Return [x, y] of the center of cell containing provided text 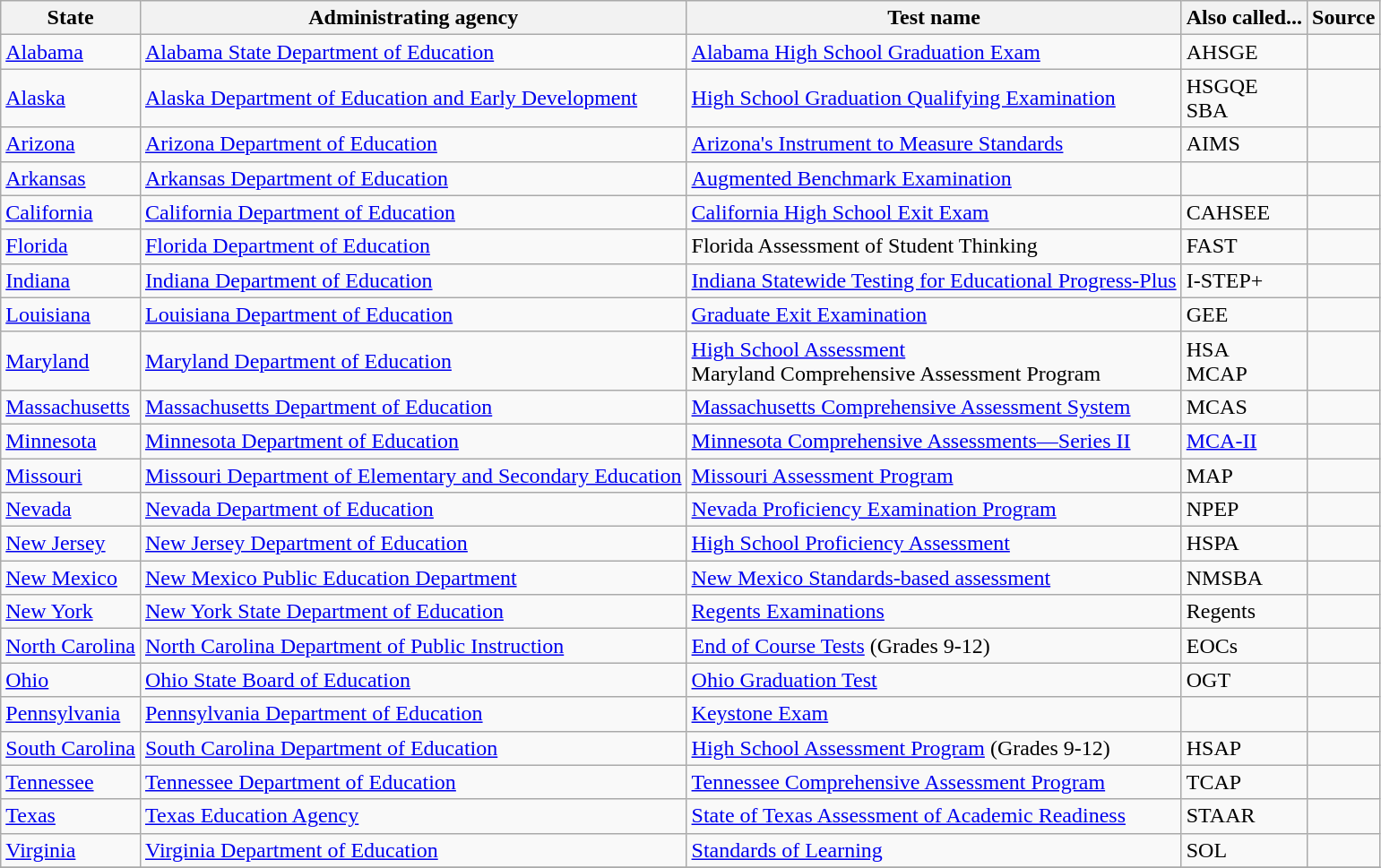
Arkansas [71, 178]
Test name [934, 18]
Massachusetts Comprehensive Assessment System [934, 407]
GEE [1244, 314]
SOL [1244, 850]
Massachusetts Department of Education [413, 407]
Nevada Proficiency Examination Program [934, 510]
Arizona [71, 144]
State [71, 18]
Arizona Department of Education [413, 144]
Massachusetts [71, 407]
Keystone Exam [934, 714]
North Carolina [71, 646]
STAAR [1244, 816]
Texas [71, 816]
New York [71, 612]
New Mexico Public Education Department [413, 578]
Virginia Department of Education [413, 850]
Louisiana Department of Education [413, 314]
CAHSEE [1244, 212]
New Mexico [71, 578]
California High School Exit Exam [934, 212]
California Department of Education [413, 212]
AHSGE [1244, 52]
Ohio Graduation Test [934, 680]
Missouri Assessment Program [934, 476]
High School Proficiency Assessment [934, 544]
New Jersey [71, 544]
South Carolina Department of Education [413, 748]
State of Texas Assessment of Academic Readiness [934, 816]
HSGQE SBA [1244, 99]
South Carolina [71, 748]
Regents Examinations [934, 612]
TCAP [1244, 782]
Ohio State Board of Education [413, 680]
Indiana Department of Education [413, 280]
Minnesota Comprehensive Assessments—Series II [934, 441]
Maryland Department of Education [413, 360]
Tennessee [71, 782]
New York State Department of Education [413, 612]
Alaska Department of Education and Early Development [413, 99]
NMSBA [1244, 578]
End of Course Tests (Grades 9-12) [934, 646]
Alaska [71, 99]
Indiana Statewide Testing for Educational Progress-Plus [934, 280]
California [71, 212]
Augmented Benchmark Examination [934, 178]
MCAS [1244, 407]
New Mexico Standards-based assessment [934, 578]
Regents [1244, 612]
Missouri Department of Elementary and Secondary Education [413, 476]
Virginia [71, 850]
Alabama State Department of Education [413, 52]
Indiana [71, 280]
AIMS [1244, 144]
Alabama [71, 52]
EOCs [1244, 646]
High School Graduation Qualifying Examination [934, 99]
Standards of Learning [934, 850]
Florida Department of Education [413, 246]
High School Assessment Program (Grades 9-12) [934, 748]
Pennsylvania [71, 714]
Tennessee Department of Education [413, 782]
Minnesota Department of Education [413, 441]
Nevada Department of Education [413, 510]
I-STEP+ [1244, 280]
Tennessee Comprehensive Assessment Program [934, 782]
High School AssessmentMaryland Comprehensive Assessment Program [934, 360]
Ohio [71, 680]
HSAP [1244, 748]
Administrating agency [413, 18]
Also called... [1244, 18]
Missouri [71, 476]
Minnesota [71, 441]
Graduate Exit Examination [934, 314]
North Carolina Department of Public Instruction [413, 646]
Louisiana [71, 314]
Florida [71, 246]
Alabama High School Graduation Exam [934, 52]
MCA-II [1244, 441]
HSAMCAP [1244, 360]
Arkansas Department of Education [413, 178]
HSPA [1244, 544]
New Jersey Department of Education [413, 544]
OGT [1244, 680]
Florida Assessment of Student Thinking [934, 246]
NPEP [1244, 510]
Arizona's Instrument to Measure Standards [934, 144]
Texas Education Agency [413, 816]
FAST [1244, 246]
Source [1344, 18]
Maryland [71, 360]
MAP [1244, 476]
Pennsylvania Department of Education [413, 714]
Nevada [71, 510]
